Provide the (X, Y) coordinate of the cell's center where the given text is located.  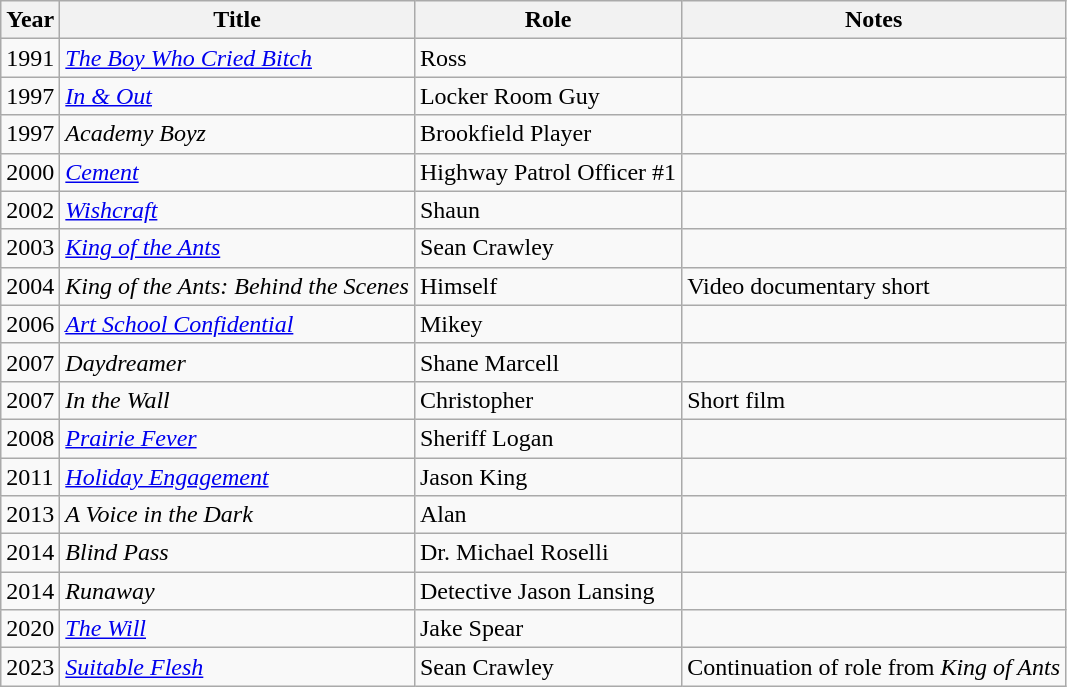
1991 (30, 58)
Christopher (548, 400)
Highway Patrol Officer #1 (548, 172)
2006 (30, 324)
Shaun (548, 210)
The Boy Who Cried Bitch (238, 58)
2003 (30, 248)
2011 (30, 477)
2008 (30, 438)
Video documentary short (874, 286)
Sheriff Logan (548, 438)
Jake Spear (548, 629)
Himself (548, 286)
Wishcraft (238, 210)
In & Out (238, 96)
Title (238, 20)
Notes (874, 20)
2000 (30, 172)
The Will (238, 629)
Continuation of role from King of Ants (874, 667)
2023 (30, 667)
In the Wall (238, 400)
Art School Confidential (238, 324)
Dr. Michael Roselli (548, 553)
Mikey (548, 324)
Ross (548, 58)
Year (30, 20)
Role (548, 20)
Runaway (238, 591)
Blind Pass (238, 553)
Alan (548, 515)
A Voice in the Dark (238, 515)
Suitable Flesh (238, 667)
Daydreamer (238, 362)
King of the Ants (238, 248)
2004 (30, 286)
2002 (30, 210)
King of the Ants: Behind the Scenes (238, 286)
Academy Boyz (238, 134)
2013 (30, 515)
Jason King (548, 477)
2020 (30, 629)
Holiday Engagement (238, 477)
Short film (874, 400)
Shane Marcell (548, 362)
Cement (238, 172)
Prairie Fever (238, 438)
Detective Jason Lansing (548, 591)
Locker Room Guy (548, 96)
Brookfield Player (548, 134)
